Detect which cell encompasses the target text, then output its [X, Y] center coordinate. 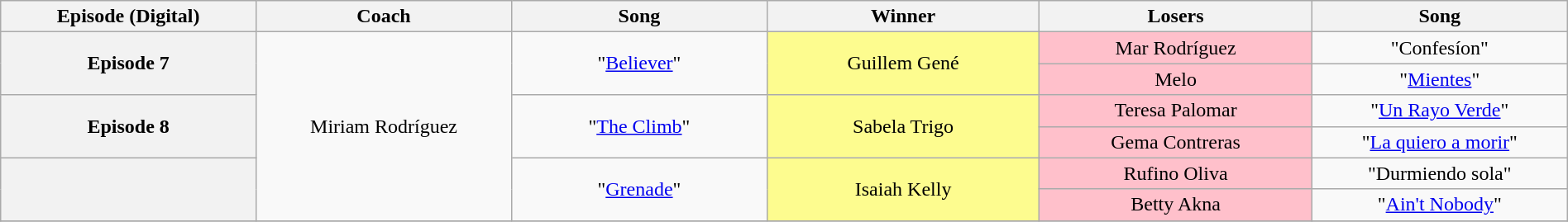
Gema Contreras [1176, 142]
"Un Rayo Verde" [1439, 111]
Episode (Digital) [129, 17]
"Grenade" [638, 189]
"Believer" [638, 64]
Melo [1176, 79]
Guillem Gené [903, 64]
"Ain't Nobody" [1439, 205]
Sabela Trigo [903, 126]
"Mientes" [1439, 79]
Episode 7 [129, 64]
Teresa Palomar [1176, 111]
"La quiero a morir" [1439, 142]
Coach [384, 17]
Episode 8 [129, 126]
Miriam Rodríguez [384, 126]
Mar Rodríguez [1176, 48]
Losers [1176, 17]
"The Climb" [638, 126]
Isaiah Kelly [903, 189]
"Durmiendo sola" [1439, 173]
Rufino Oliva [1176, 173]
"Confesíon" [1439, 48]
Betty Akna [1176, 205]
Winner [903, 17]
